Return (X, Y) of the center of cell containing provided text 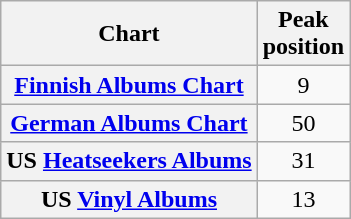
Chart (129, 34)
US Heatseekers Albums (129, 161)
Peakposition (303, 34)
31 (303, 161)
Finnish Albums Chart (129, 85)
9 (303, 85)
50 (303, 123)
US Vinyl Albums (129, 199)
13 (303, 199)
German Albums Chart (129, 123)
